From the cell containing the given text, extract its center point as [X, Y] coordinate. 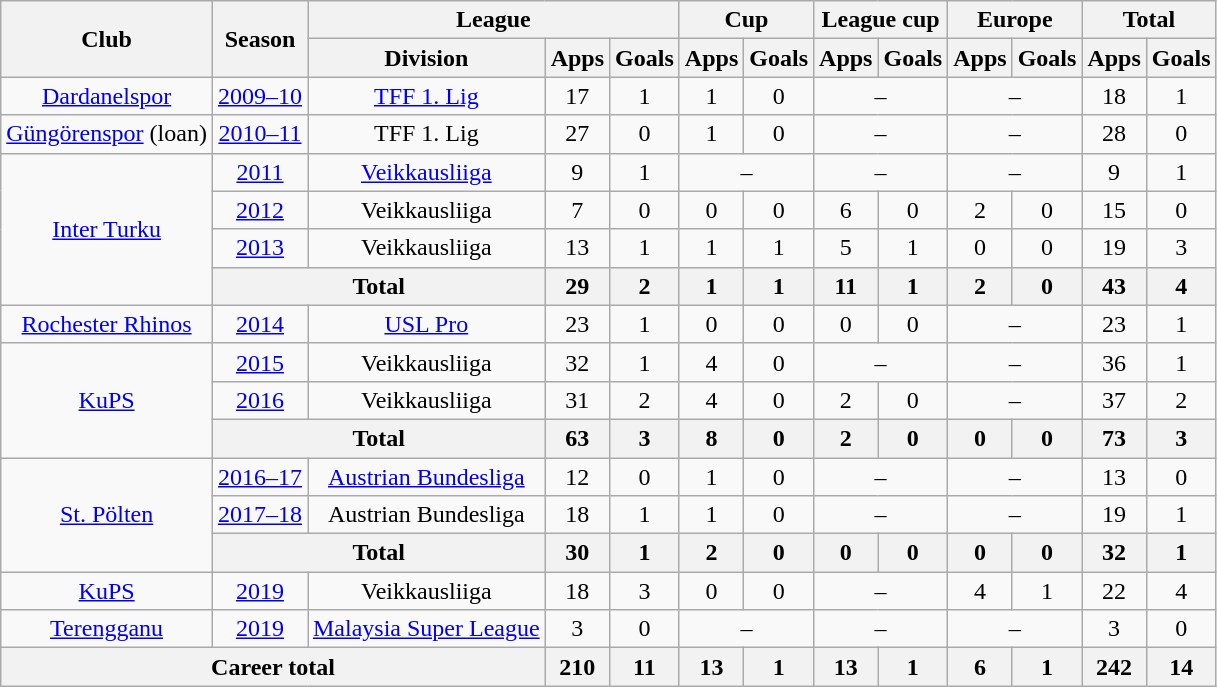
2017–18 [260, 515]
2013 [260, 248]
210 [577, 667]
63 [577, 438]
29 [577, 286]
17 [577, 96]
31 [577, 400]
43 [1114, 286]
2011 [260, 172]
St. Pölten [107, 515]
8 [711, 438]
2012 [260, 210]
27 [577, 134]
USL Pro [427, 324]
37 [1114, 400]
Season [260, 39]
Malaysia Super League [427, 629]
2016 [260, 400]
2016–17 [260, 477]
73 [1114, 438]
28 [1114, 134]
Division [427, 58]
2015 [260, 362]
2014 [260, 324]
12 [577, 477]
14 [1181, 667]
League cup [881, 20]
15 [1114, 210]
Career total [273, 667]
242 [1114, 667]
Terengganu [107, 629]
League [494, 20]
36 [1114, 362]
7 [577, 210]
22 [1114, 591]
Club [107, 39]
30 [577, 553]
5 [846, 248]
Dardanelspor [107, 96]
Rochester Rhinos [107, 324]
Europe [1015, 20]
2009–10 [260, 96]
Inter Turku [107, 229]
2010–11 [260, 134]
Cup [746, 20]
Güngörenspor (loan) [107, 134]
